Output the (X, Y) coordinate of the center of the cell containing the given text.  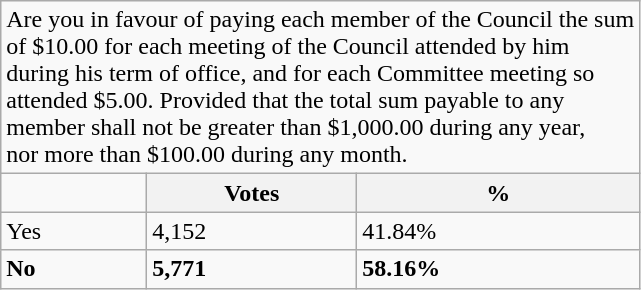
Yes (74, 231)
% (498, 193)
4,152 (252, 231)
58.16% (498, 269)
No (74, 269)
5,771 (252, 269)
Votes (252, 193)
41.84% (498, 231)
